Output the [X, Y] coordinate of the center of the cell containing the given text.  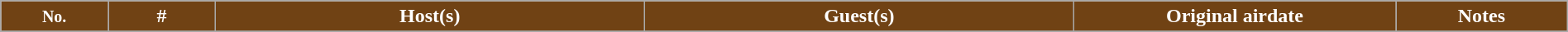
# [161, 16]
Guest(s) [858, 16]
Host(s) [430, 16]
Notes [1482, 16]
No. [55, 16]
Original airdate [1234, 16]
